From the cell containing the given text, extract its center point as [x, y] coordinate. 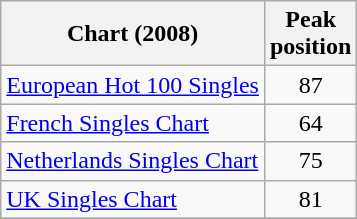
64 [310, 123]
Chart (2008) [133, 34]
81 [310, 199]
Peakposition [310, 34]
European Hot 100 Singles [133, 85]
75 [310, 161]
87 [310, 85]
Netherlands Singles Chart [133, 161]
UK Singles Chart [133, 199]
French Singles Chart [133, 123]
